Scan for the cell matching the given text and deliver its [x, y] coordinate at center. 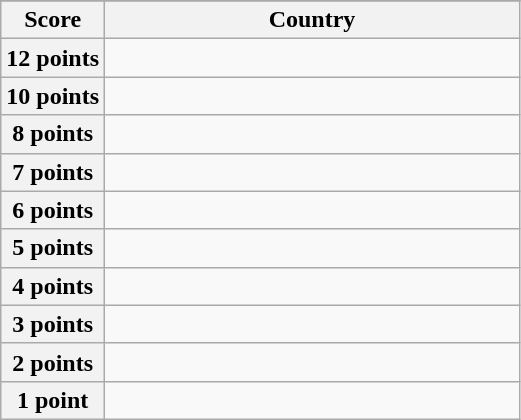
6 points [53, 210]
4 points [53, 286]
7 points [53, 172]
Country [312, 20]
5 points [53, 248]
12 points [53, 58]
2 points [53, 362]
10 points [53, 96]
Score [53, 20]
1 point [53, 400]
8 points [53, 134]
3 points [53, 324]
